Detect which cell encompasses the target text, then output its [x, y] center coordinate. 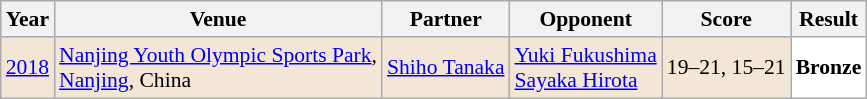
Shiho Tanaka [446, 68]
Nanjing Youth Olympic Sports Park,Nanjing, China [218, 68]
19–21, 15–21 [726, 68]
Result [829, 19]
Bronze [829, 68]
Year [28, 19]
Partner [446, 19]
Yuki Fukushima Sayaka Hirota [586, 68]
Score [726, 19]
Opponent [586, 19]
2018 [28, 68]
Venue [218, 19]
